Return (X, Y) of the center of cell containing provided text 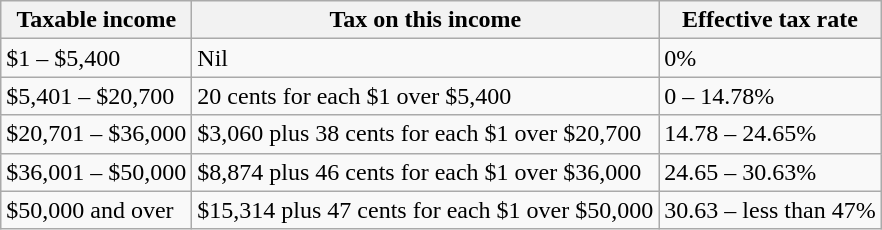
$5,401 – $20,700 (96, 96)
$8,874 plus 46 cents for each $1 over $36,000 (426, 172)
Taxable income (96, 20)
$20,701 – $36,000 (96, 134)
20 cents for each $1 over $5,400 (426, 96)
14.78 – 24.65% (770, 134)
Nil (426, 58)
$3,060 plus 38 cents for each $1 over $20,700 (426, 134)
$1 – $5,400 (96, 58)
$15,314 plus 47 cents for each $1 over $50,000 (426, 210)
Effective tax rate (770, 20)
Tax on this income (426, 20)
0 – 14.78% (770, 96)
0% (770, 58)
30.63 – less than 47% (770, 210)
$50,000 and over (96, 210)
$36,001 – $50,000 (96, 172)
24.65 – 30.63% (770, 172)
